Output the [x, y] coordinate of the center of the cell containing the given text.  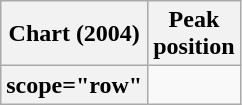
Chart (2004) [74, 34]
Peakposition [194, 34]
scope="row" [74, 85]
